Output the [x, y] coordinate of the center of the cell containing the given text.  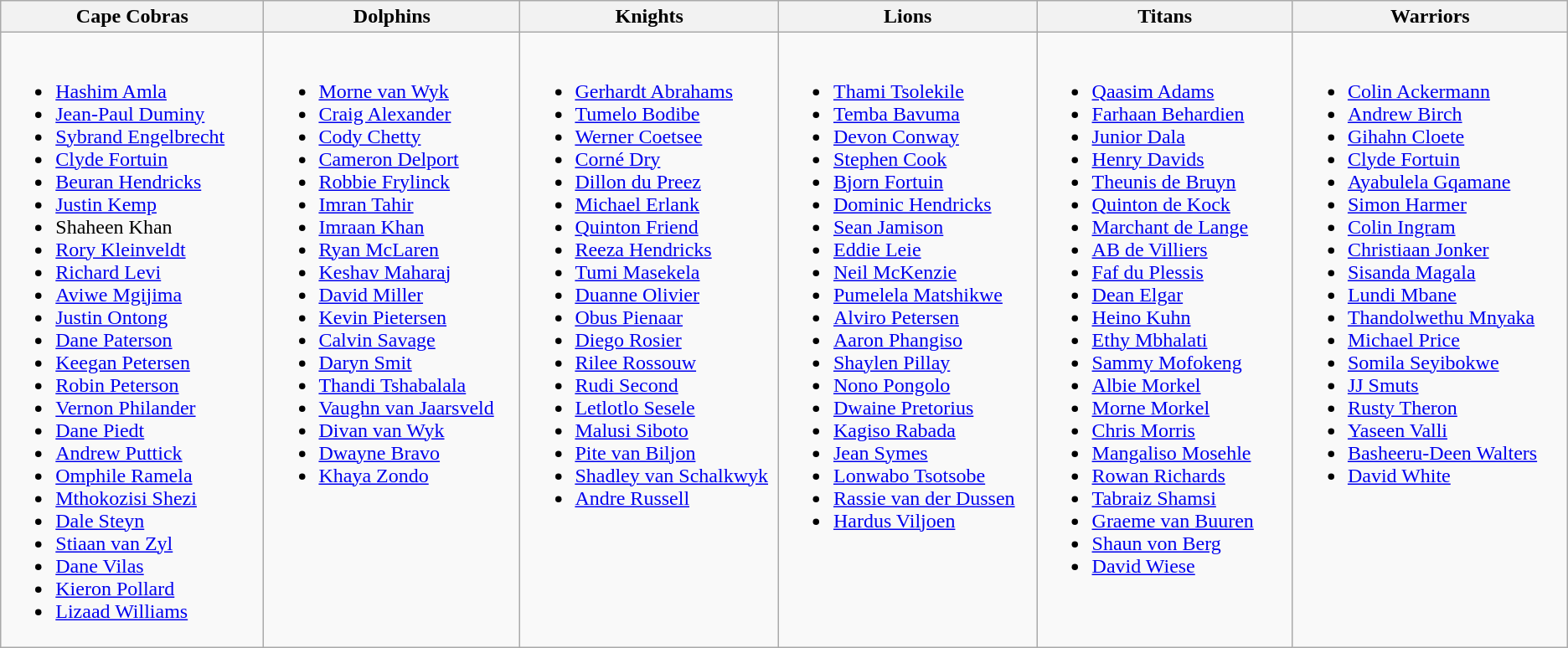
Cape Cobras [132, 17]
Lions [908, 17]
Titans [1164, 17]
Dolphins [392, 17]
Knights [650, 17]
Warriors [1430, 17]
